Determine the (X, Y) coordinate at the center of the cell enclosing the given text.  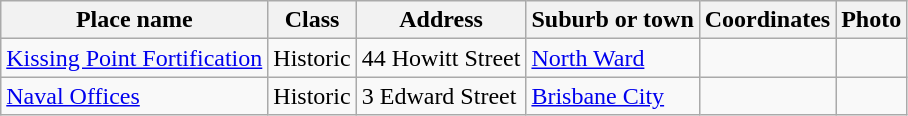
Naval Offices (134, 96)
Class (312, 20)
Address (441, 20)
Place name (134, 20)
44 Howitt Street (441, 58)
Coordinates (767, 20)
Kissing Point Fortification (134, 58)
North Ward (612, 58)
Suburb or town (612, 20)
Brisbane City (612, 96)
3 Edward Street (441, 96)
Photo (872, 20)
